Pinpoint the cell where the given text exists, returning its (X, Y) midpoint coordinate. 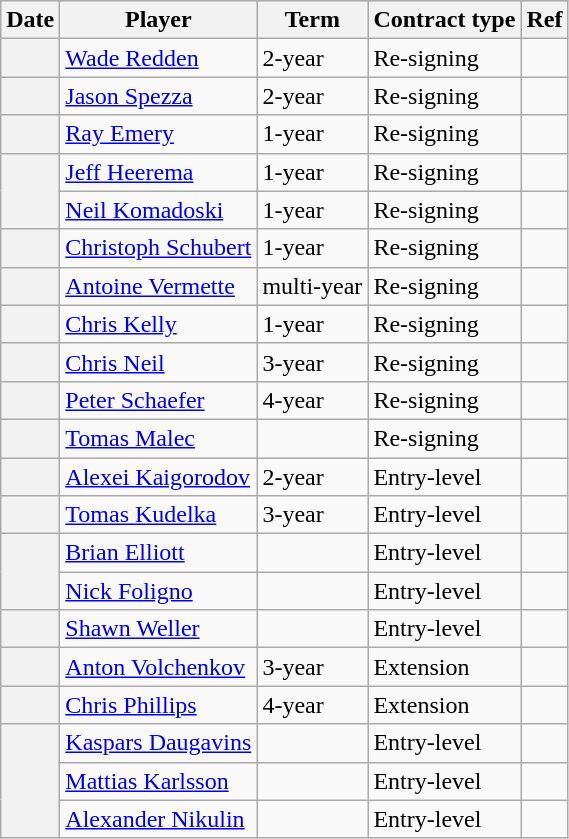
Mattias Karlsson (158, 781)
Chris Kelly (158, 324)
Date (30, 20)
Brian Elliott (158, 553)
Christoph Schubert (158, 248)
Jason Spezza (158, 96)
Term (312, 20)
Alexei Kaigorodov (158, 477)
Ref (544, 20)
Tomas Kudelka (158, 515)
Player (158, 20)
Wade Redden (158, 58)
Chris Phillips (158, 705)
Anton Volchenkov (158, 667)
Contract type (444, 20)
Ray Emery (158, 134)
Chris Neil (158, 362)
Alexander Nikulin (158, 819)
Jeff Heerema (158, 172)
Kaspars Daugavins (158, 743)
Nick Foligno (158, 591)
Tomas Malec (158, 438)
Neil Komadoski (158, 210)
multi-year (312, 286)
Shawn Weller (158, 629)
Peter Schaefer (158, 400)
Antoine Vermette (158, 286)
